Scan for the cell matching the given text and deliver its (X, Y) coordinate at center. 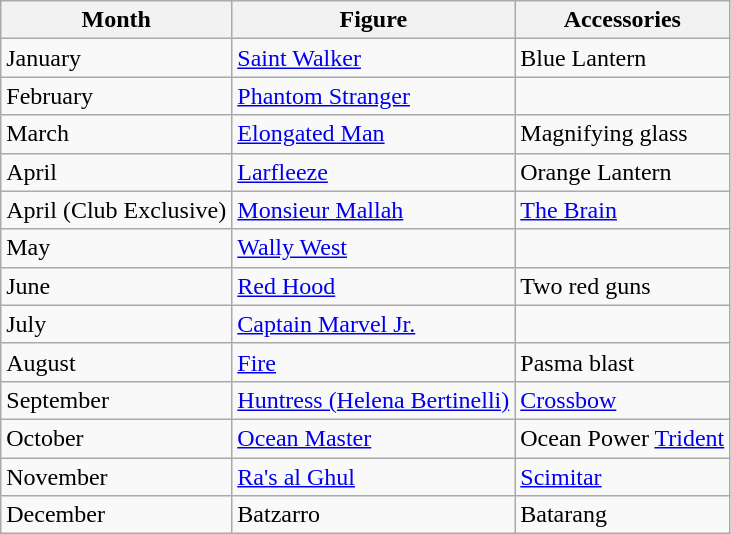
September (116, 400)
April (116, 172)
Orange Lantern (622, 172)
Two red guns (622, 286)
Wally West (374, 248)
July (116, 324)
The Brain (622, 210)
Red Hood (374, 286)
June (116, 286)
Figure (374, 20)
Saint Walker (374, 58)
Captain Marvel Jr. (374, 324)
Accessories (622, 20)
February (116, 96)
January (116, 58)
Larfleeze (374, 172)
Batzarro (374, 515)
March (116, 134)
Month (116, 20)
Elongated Man (374, 134)
Phantom Stranger (374, 96)
Ra's al Ghul (374, 477)
May (116, 248)
Pasma blast (622, 362)
December (116, 515)
Huntress (Helena Bertinelli) (374, 400)
Ocean Master (374, 438)
November (116, 477)
Batarang (622, 515)
Fire (374, 362)
Crossbow (622, 400)
Blue Lantern (622, 58)
April (Club Exclusive) (116, 210)
Ocean Power Trident (622, 438)
August (116, 362)
Scimitar (622, 477)
Monsieur Mallah (374, 210)
Magnifying glass (622, 134)
October (116, 438)
